Search for the cell housing the specified text and yield its (x, y) center coordinate. 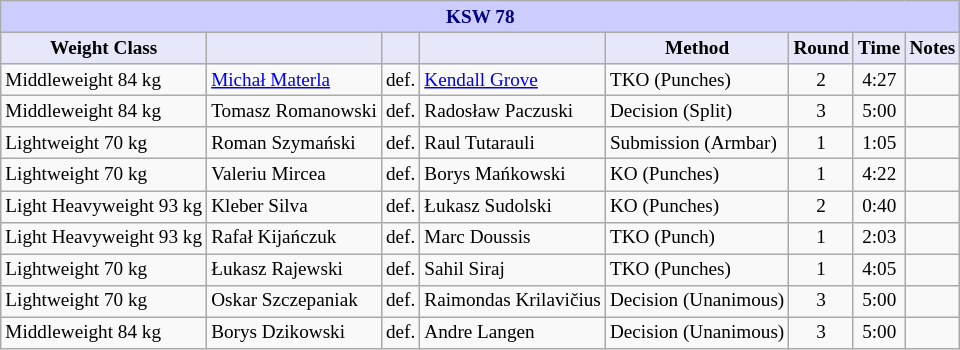
Andre Langen (513, 333)
Decision (Split) (696, 111)
Round (822, 48)
Marc Doussis (513, 238)
2:03 (878, 238)
Roman Szymański (294, 143)
Raul Tutarauli (513, 143)
Łukasz Sudolski (513, 206)
Submission (Armbar) (696, 143)
Łukasz Rajewski (294, 270)
Tomasz Romanowski (294, 111)
Michał Materla (294, 80)
Borys Mańkowski (513, 175)
Weight Class (104, 48)
1:05 (878, 143)
Oskar Szczepaniak (294, 301)
4:22 (878, 175)
KSW 78 (480, 17)
Kendall Grove (513, 80)
Rafał Kijańczuk (294, 238)
Method (696, 48)
TKO (Punch) (696, 238)
Radosław Paczuski (513, 111)
Borys Dzikowski (294, 333)
Kleber Silva (294, 206)
Raimondas Krilavičius (513, 301)
0:40 (878, 206)
Time (878, 48)
Sahil Siraj (513, 270)
4:27 (878, 80)
4:05 (878, 270)
Valeriu Mircea (294, 175)
Notes (932, 48)
